Extract the [x, y] coordinate from the center of the cell holding the provided text.  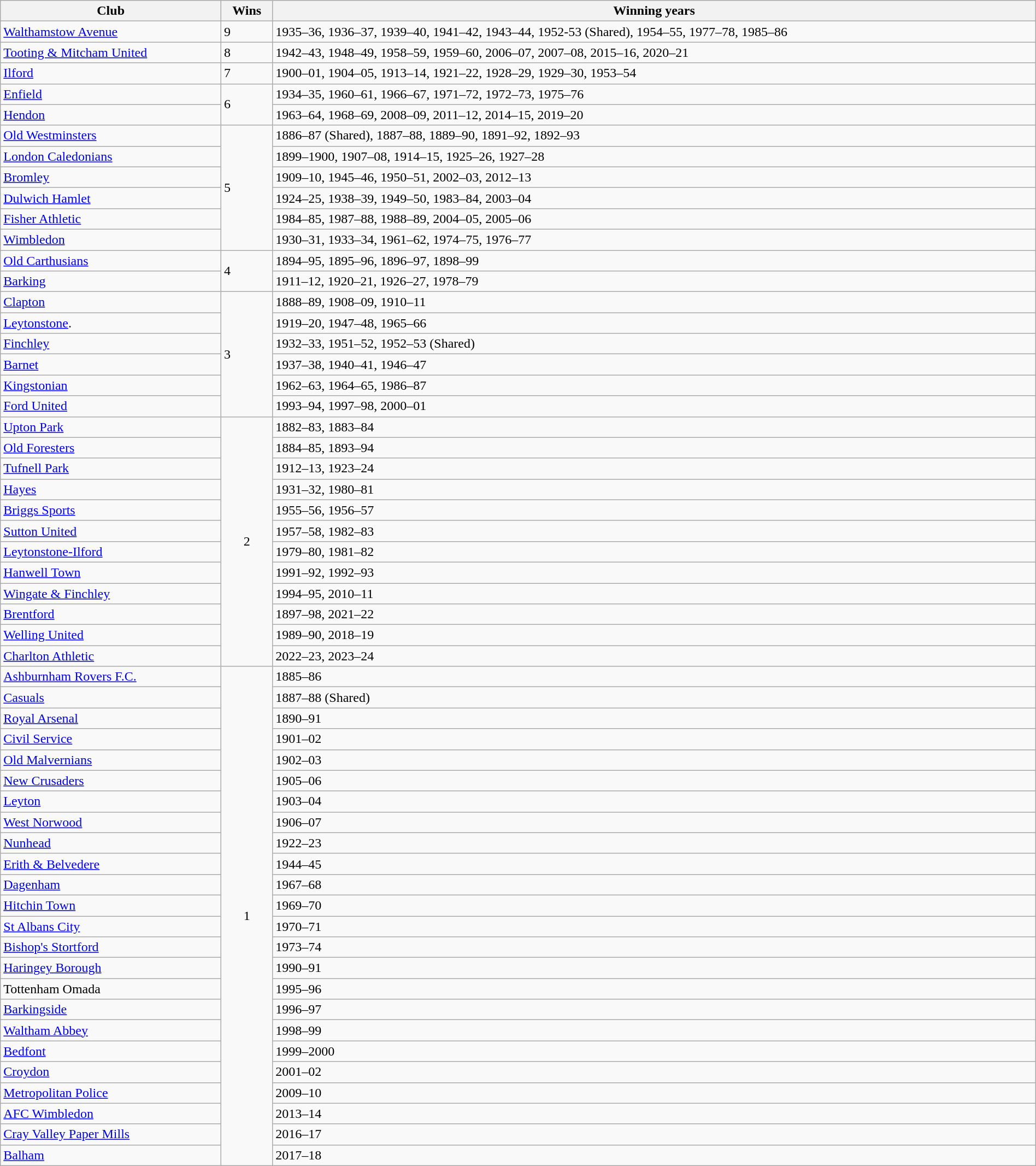
1905–06 [654, 781]
Metropolitan Police [111, 1093]
Barnet [111, 365]
1955–56, 1956–57 [654, 510]
1962–63, 1964–65, 1986–87 [654, 385]
1903–04 [654, 801]
1935–36, 1936–37, 1939–40, 1941–42, 1943–44, 1952-53 (Shared), 1954–55, 1977–78, 1985–86 [654, 32]
1998–99 [654, 1030]
Erith & Belvedere [111, 864]
Old Westminsters [111, 136]
2016–17 [654, 1134]
Civil Service [111, 739]
Cray Valley Paper Mills [111, 1134]
1989–90, 2018–19 [654, 635]
1993–94, 1997–98, 2000–01 [654, 406]
2017–18 [654, 1155]
1899–1900, 1907–08, 1914–15, 1925–26, 1927–28 [654, 156]
Hendon [111, 115]
Leyton [111, 801]
Croydon [111, 1072]
1957–58, 1982–83 [654, 531]
2001–02 [654, 1072]
1909–10, 1945–46, 1950–51, 2002–03, 2012–13 [654, 177]
Ilford [111, 73]
Leytonstone. [111, 323]
2 [247, 541]
Tooting & Mitcham United [111, 52]
7 [247, 73]
Brentford [111, 614]
1963–64, 1968–69, 2008–09, 2011–12, 2014–15, 2019–20 [654, 115]
1886–87 (Shared), 1887–88, 1889–90, 1891–92, 1892–93 [654, 136]
Wingate & Finchley [111, 593]
1890–91 [654, 718]
1990–91 [654, 968]
1885–86 [654, 677]
Charlton Athletic [111, 656]
1894–95, 1895–96, 1896–97, 1898–99 [654, 261]
Clapton [111, 302]
Leytonstone-Ilford [111, 552]
1887–88 (Shared) [654, 698]
London Caledonians [111, 156]
2013–14 [654, 1114]
Old Carthusians [111, 261]
Dulwich Hamlet [111, 198]
Barking [111, 282]
1911–12, 1920–21, 1926–27, 1978–79 [654, 282]
Kingstonian [111, 385]
Hayes [111, 489]
1944–45 [654, 864]
Hitchin Town [111, 905]
1984–85, 1987–88, 1988–89, 2004–05, 2005–06 [654, 219]
Enfield [111, 94]
1995–96 [654, 989]
Waltham Abbey [111, 1030]
1999–2000 [654, 1051]
3 [247, 354]
Haringey Borough [111, 968]
Walthamstow Avenue [111, 32]
Old Malvernians [111, 760]
Balham [111, 1155]
AFC Wimbledon [111, 1114]
Nunhead [111, 843]
Wins [247, 11]
West Norwood [111, 822]
Club [111, 11]
Ford United [111, 406]
1897–98, 2021–22 [654, 614]
5 [247, 188]
1888–89, 1908–09, 1910–11 [654, 302]
Winning years [654, 11]
1922–23 [654, 843]
Fisher Athletic [111, 219]
4 [247, 271]
1967–68 [654, 884]
1930–31, 1933–34, 1961–62, 1974–75, 1976–77 [654, 239]
8 [247, 52]
1924–25, 1938–39, 1949–50, 1983–84, 2003–04 [654, 198]
1991–92, 1992–93 [654, 572]
Barkingside [111, 1010]
Dagenham [111, 884]
1969–70 [654, 905]
9 [247, 32]
1970–71 [654, 927]
Bedfont [111, 1051]
1973–74 [654, 947]
Bromley [111, 177]
6 [247, 104]
Welling United [111, 635]
Casuals [111, 698]
Royal Arsenal [111, 718]
1942–43, 1948–49, 1958–59, 1959–60, 2006–07, 2007–08, 2015–16, 2020–21 [654, 52]
2022–23, 2023–24 [654, 656]
1902–03 [654, 760]
1994–95, 2010–11 [654, 593]
1901–02 [654, 739]
1979–80, 1981–82 [654, 552]
Tottenham Omada [111, 989]
1937–38, 1940–41, 1946–47 [654, 365]
1906–07 [654, 822]
1 [247, 916]
1996–97 [654, 1010]
Wimbledon [111, 239]
2009–10 [654, 1093]
1884–85, 1893–94 [654, 448]
Hanwell Town [111, 572]
Tufnell Park [111, 468]
1934–35, 1960–61, 1966–67, 1971–72, 1972–73, 1975–76 [654, 94]
1912–13, 1923–24 [654, 468]
New Crusaders [111, 781]
1931–32, 1980–81 [654, 489]
1919–20, 1947–48, 1965–66 [654, 323]
Briggs Sports [111, 510]
Old Foresters [111, 448]
1932–33, 1951–52, 1952–53 (Shared) [654, 344]
1882–83, 1883–84 [654, 427]
St Albans City [111, 927]
Sutton United [111, 531]
Bishop's Stortford [111, 947]
Ashburnham Rovers F.C. [111, 677]
Upton Park [111, 427]
Finchley [111, 344]
1900–01, 1904–05, 1913–14, 1921–22, 1928–29, 1929–30, 1953–54 [654, 73]
